From the cell containing the given text, extract its center point as (x, y) coordinate. 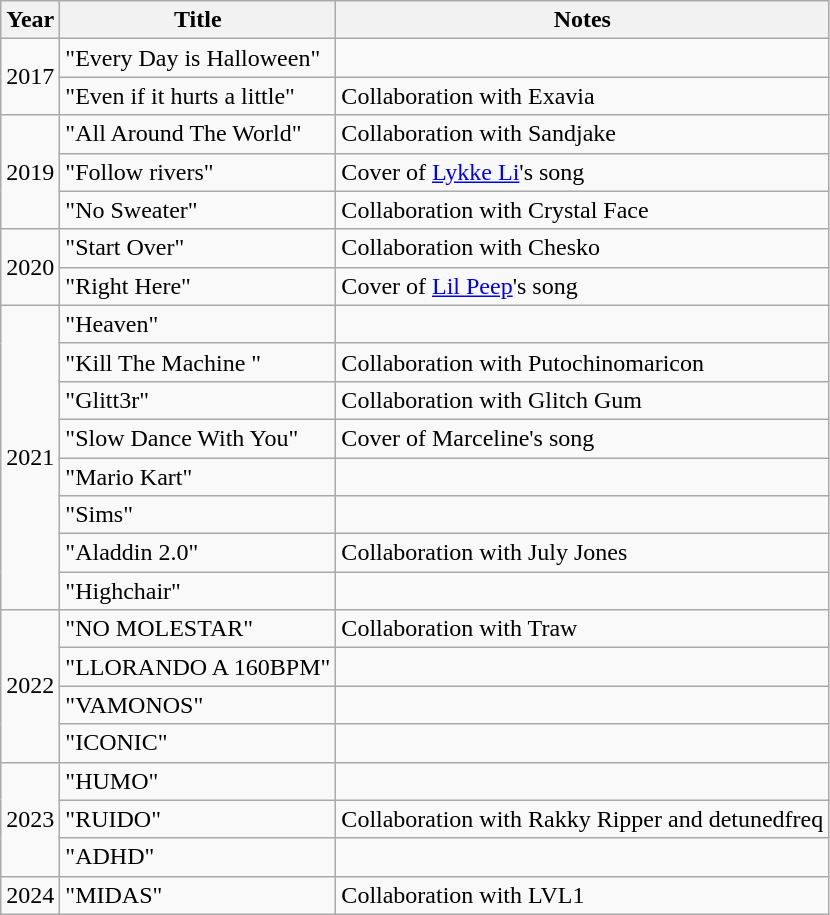
Collaboration with July Jones (582, 553)
Collaboration with Exavia (582, 96)
"VAMONOS" (198, 705)
Collaboration with Crystal Face (582, 210)
"Glitt3r" (198, 400)
"HUMO" (198, 781)
"No Sweater" (198, 210)
"Follow rivers" (198, 172)
2019 (30, 172)
Collaboration with Chesko (582, 248)
Collaboration with Traw (582, 629)
Collaboration with Putochinomaricon (582, 362)
2023 (30, 819)
"Even if it hurts a little" (198, 96)
2024 (30, 895)
2017 (30, 77)
"Every Day is Halloween" (198, 58)
Cover of Lil Peep's song (582, 286)
"Right Here" (198, 286)
"Highchair" (198, 591)
Collaboration with Rakky Ripper and detunedfreq (582, 819)
Collaboration with Glitch Gum (582, 400)
"Kill The Machine " (198, 362)
2020 (30, 267)
"Mario Kart" (198, 477)
Collaboration with Sandjake (582, 134)
"Slow Dance With You" (198, 438)
Year (30, 20)
2022 (30, 686)
Collaboration with LVL1 (582, 895)
"All Around The World" (198, 134)
"ADHD" (198, 857)
Title (198, 20)
"Start Over" (198, 248)
"LLORANDO A 160BPM" (198, 667)
Cover of Lykke Li's song (582, 172)
"Sims" (198, 515)
"RUIDO" (198, 819)
"ICONIC" (198, 743)
Notes (582, 20)
2021 (30, 457)
"MIDAS" (198, 895)
Cover of Marceline's song (582, 438)
"Aladdin 2.0" (198, 553)
"Heaven" (198, 324)
"NO MOLESTAR" (198, 629)
